Return (x, y) of the center of cell containing provided text 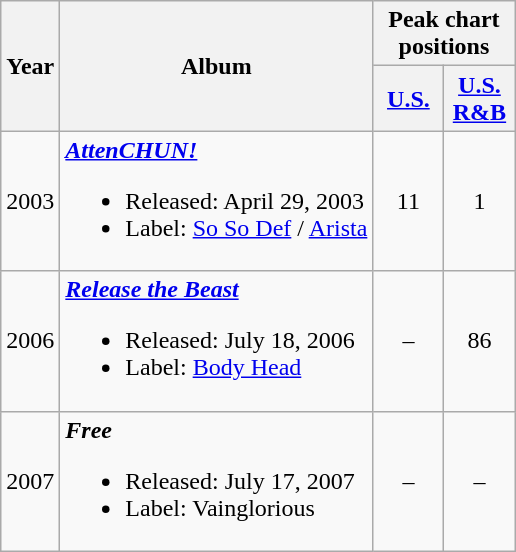
Album (216, 66)
U.S. (408, 98)
Release the BeastReleased: July 18, 2006Label: Body Head (216, 341)
11 (408, 201)
2003 (30, 201)
2006 (30, 341)
2007 (30, 481)
AttenCHUN!Released: April 29, 2003Label: So So Def / Arista (216, 201)
1 (480, 201)
FreeReleased: July 17, 2007Label: Vainglorious (216, 481)
Peak chart positions (444, 34)
Year (30, 66)
U.S. R&B (480, 98)
86 (480, 341)
